Detect which cell encompasses the target text, then output its [X, Y] center coordinate. 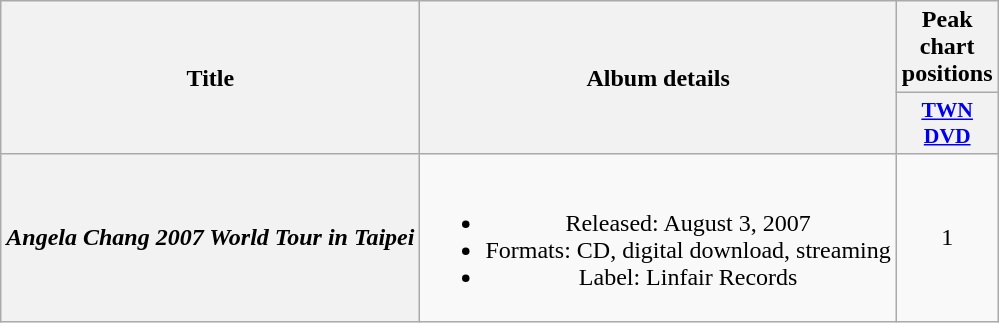
Peak chart positions [947, 47]
Angela Chang 2007 World Tour in Taipei [210, 238]
TWN DVD [947, 124]
1 [947, 238]
Released: August 3, 2007Formats: CD, digital download, streamingLabel: Linfair Records [658, 238]
Title [210, 78]
Album details [658, 78]
